Return (x, y) of the center of cell containing provided text 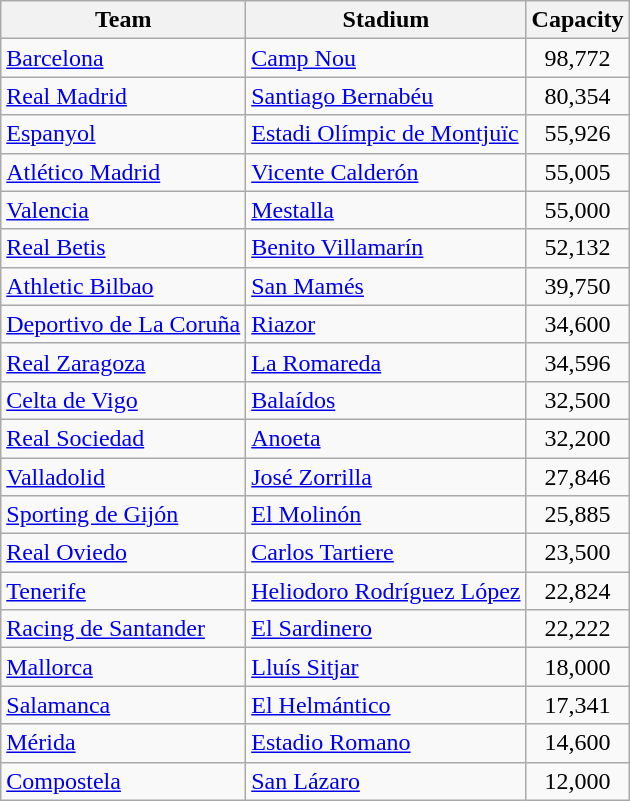
Celta de Vigo (124, 400)
Deportivo de La Coruña (124, 324)
Barcelona (124, 58)
34,596 (578, 362)
Balaídos (386, 400)
32,500 (578, 400)
El Molinón (386, 515)
55,000 (578, 210)
27,846 (578, 477)
Carlos Tartiere (386, 553)
El Helmántico (386, 705)
Real Zaragoza (124, 362)
Athletic Bilbao (124, 286)
Vicente Calderón (386, 172)
Riazor (386, 324)
Mérida (124, 743)
San Lázaro (386, 781)
18,000 (578, 667)
22,824 (578, 591)
Sporting de Gijón (124, 515)
Capacity (578, 20)
Valencia (124, 210)
Racing de Santander (124, 629)
Stadium (386, 20)
Mallorca (124, 667)
Espanyol (124, 134)
Team (124, 20)
80,354 (578, 96)
Compostela (124, 781)
55,005 (578, 172)
22,222 (578, 629)
32,200 (578, 438)
12,000 (578, 781)
Benito Villamarín (386, 248)
98,772 (578, 58)
Real Oviedo (124, 553)
55,926 (578, 134)
Lluís Sitjar (386, 667)
Santiago Bernabéu (386, 96)
Estadio Romano (386, 743)
José Zorrilla (386, 477)
34,600 (578, 324)
La Romareda (386, 362)
El Sardinero (386, 629)
14,600 (578, 743)
Atlético Madrid (124, 172)
23,500 (578, 553)
Real Madrid (124, 96)
Salamanca (124, 705)
Real Betis (124, 248)
Estadi Olímpic de Montjuïc (386, 134)
Mestalla (386, 210)
39,750 (578, 286)
Tenerife (124, 591)
Heliodoro Rodríguez López (386, 591)
52,132 (578, 248)
17,341 (578, 705)
Camp Nou (386, 58)
Valladolid (124, 477)
25,885 (578, 515)
San Mamés (386, 286)
Real Sociedad (124, 438)
Anoeta (386, 438)
